From the cell containing the given text, extract its center point as (X, Y) coordinate. 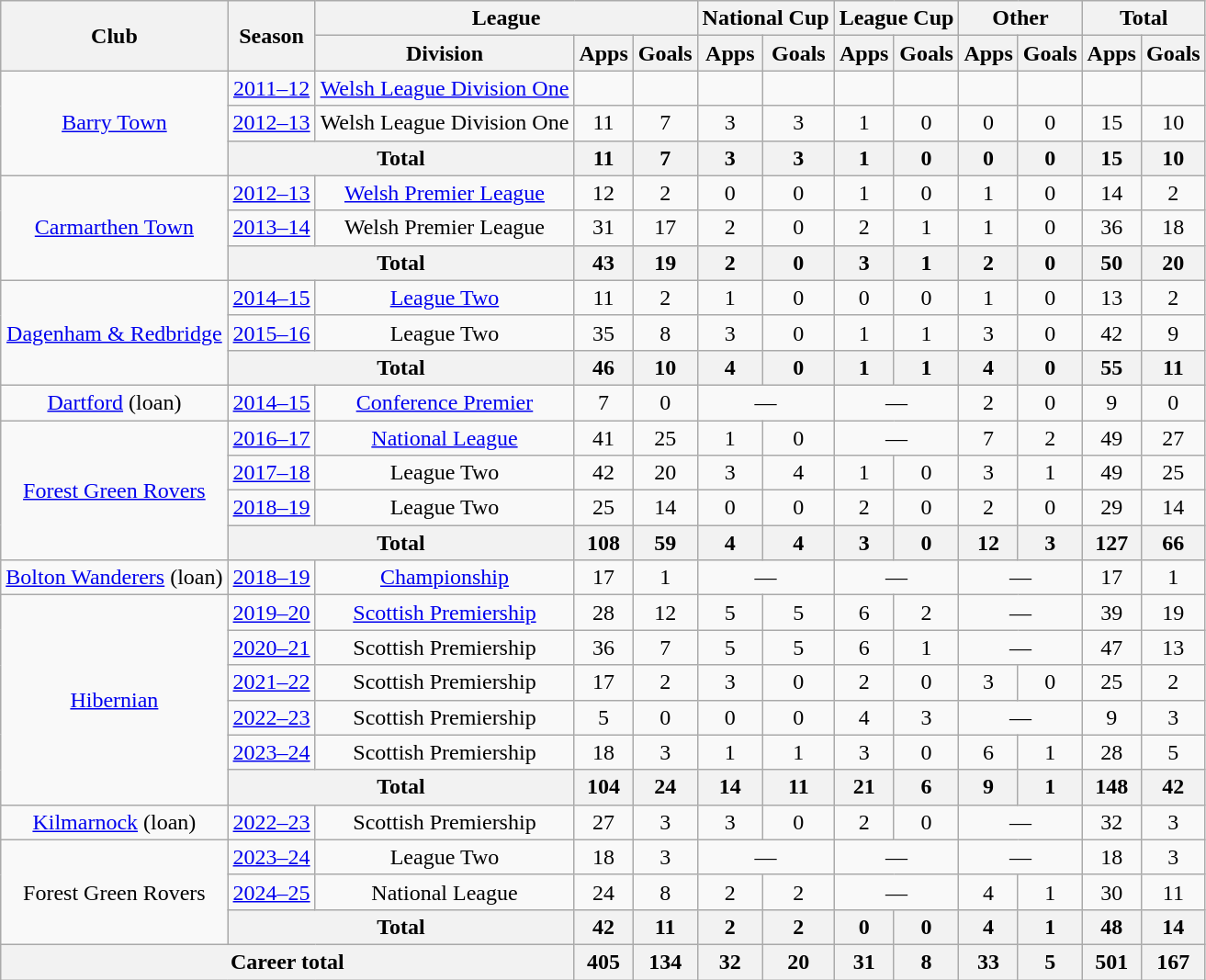
2019–20 (272, 613)
Bolton Wanderers (loan) (114, 578)
2020–21 (272, 648)
405 (603, 962)
59 (665, 543)
167 (1173, 962)
2013–14 (272, 228)
Kilmarnock (loan) (114, 822)
Dartford (loan) (114, 402)
Career total (287, 962)
29 (1111, 508)
47 (1111, 648)
39 (1111, 613)
108 (603, 543)
50 (1111, 263)
Club (114, 36)
Division (445, 53)
46 (603, 367)
104 (603, 787)
43 (603, 263)
30 (1111, 892)
127 (1111, 543)
21 (863, 787)
55 (1111, 367)
2011–12 (272, 88)
2017–18 (272, 473)
2016–17 (272, 438)
2024–25 (272, 892)
Season (272, 36)
66 (1173, 543)
League Cup (896, 18)
Other (1020, 18)
Barry Town (114, 123)
2021–22 (272, 682)
48 (1111, 927)
National Cup (766, 18)
Championship (445, 578)
Dagenham & Redbridge (114, 332)
33 (988, 962)
35 (603, 332)
Hibernian (114, 700)
League (506, 18)
Carmarthen Town (114, 228)
Conference Premier (445, 402)
501 (1111, 962)
41 (603, 438)
134 (665, 962)
148 (1111, 787)
2015–16 (272, 332)
